Provide the (x, y) coordinate of the cell's center where the given text is located.  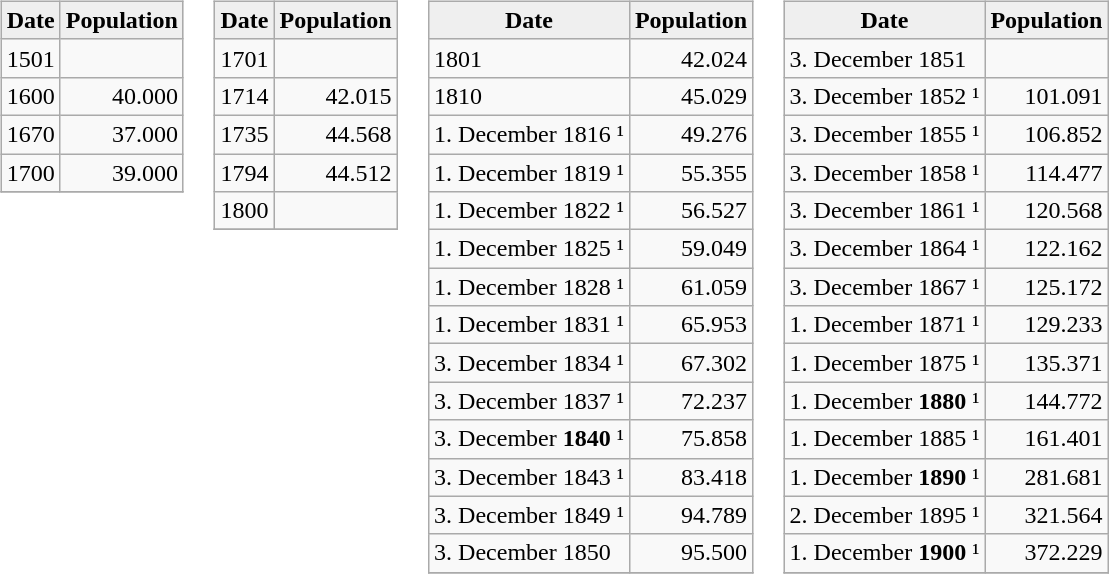
42.024 (690, 58)
95.500 (690, 553)
2. December 1895 ¹ (884, 515)
3. December 1855 ¹ (884, 134)
129.233 (1046, 325)
3. December 1837 ¹ (530, 401)
1670 (30, 134)
281.681 (1046, 477)
122.162 (1046, 249)
1. December 1885 ¹ (884, 439)
1714 (244, 96)
1800 (244, 211)
106.852 (1046, 134)
1701 (244, 58)
321.564 (1046, 515)
3. December 1864 ¹ (884, 249)
1. December 1871 ¹ (884, 325)
75.858 (690, 439)
1. December 1822 ¹ (530, 211)
1600 (30, 96)
1. December 1828 ¹ (530, 287)
1. December 1831 ¹ (530, 325)
1. December 1890 ¹ (884, 477)
1. December 1875 ¹ (884, 363)
1501 (30, 58)
1. December 1819 ¹ (530, 173)
59.049 (690, 249)
42.015 (336, 96)
3. December 1858 ¹ (884, 173)
44.512 (336, 173)
125.172 (1046, 287)
40.000 (122, 96)
49.276 (690, 134)
3. December 1834 ¹ (530, 363)
3. December 1843 ¹ (530, 477)
161.401 (1046, 439)
144.772 (1046, 401)
1794 (244, 173)
101.091 (1046, 96)
1700 (30, 173)
44.568 (336, 134)
3. December 1840 ¹ (530, 439)
39.000 (122, 173)
94.789 (690, 515)
61.059 (690, 287)
65.953 (690, 325)
83.418 (690, 477)
1. December 1900 ¹ (884, 553)
1. December 1825 ¹ (530, 249)
3. December 1850 (530, 553)
45.029 (690, 96)
1. December 1816 ¹ (530, 134)
1810 (530, 96)
3. December 1867 ¹ (884, 287)
67.302 (690, 363)
1735 (244, 134)
1. December 1880 ¹ (884, 401)
1801 (530, 58)
3. December 1851 (884, 58)
55.355 (690, 173)
3. December 1852 ¹ (884, 96)
3. December 1861 ¹ (884, 211)
135.371 (1046, 363)
3. December 1849 ¹ (530, 515)
72.237 (690, 401)
372.229 (1046, 553)
114.477 (1046, 173)
37.000 (122, 134)
56.527 (690, 211)
120.568 (1046, 211)
